Search for the cell housing the specified text and yield its [X, Y] center coordinate. 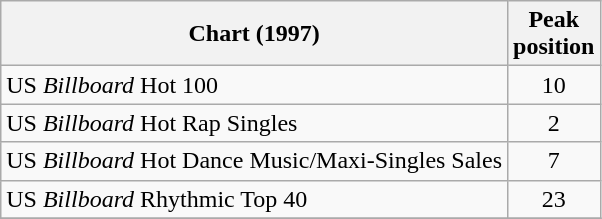
Chart (1997) [254, 34]
US Billboard Rhythmic Top 40 [254, 199]
Peakposition [554, 34]
23 [554, 199]
10 [554, 85]
US Billboard Hot Rap Singles [254, 123]
US Billboard Hot 100 [254, 85]
7 [554, 161]
US Billboard Hot Dance Music/Maxi-Singles Sales [254, 161]
2 [554, 123]
